Locate the cell with the specified text and output its (X, Y) center coordinate. 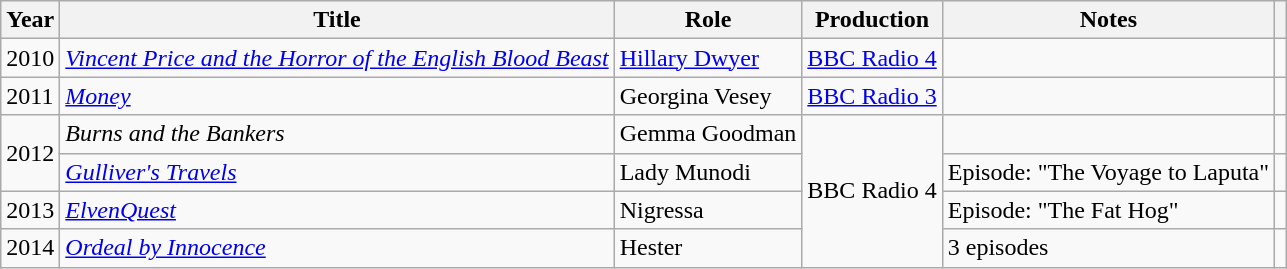
Georgina Vesey (708, 96)
ElvenQuest (337, 210)
Nigressa (708, 210)
3 episodes (1108, 248)
2011 (30, 96)
2010 (30, 58)
Title (337, 20)
Burns and the Bankers (337, 134)
Hester (708, 248)
BBC Radio 3 (872, 96)
2014 (30, 248)
Episode: "The Fat Hog" (1108, 210)
2012 (30, 153)
Hillary Dwyer (708, 58)
Production (872, 20)
Role (708, 20)
Episode: "The Voyage to Laputa" (1108, 172)
Lady Munodi (708, 172)
Vincent Price and the Horror of the English Blood Beast (337, 58)
Gemma Goodman (708, 134)
2013 (30, 210)
Gulliver's Travels (337, 172)
Money (337, 96)
Ordeal by Innocence (337, 248)
Year (30, 20)
Notes (1108, 20)
